Scan for the cell matching the given text and deliver its [x, y] coordinate at center. 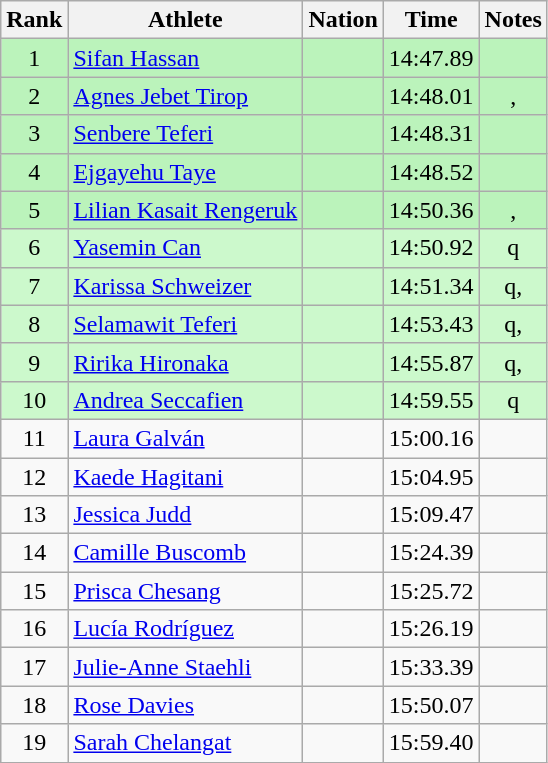
14:50.36 [431, 210]
8 [34, 324]
Andrea Seccafien [186, 400]
Selamawit Teferi [186, 324]
Laura Galván [186, 438]
Jessica Judd [186, 515]
9 [34, 362]
18 [34, 705]
19 [34, 743]
15:04.95 [431, 477]
14:48.31 [431, 134]
Julie-Anne Staehli [186, 667]
Lucía Rodríguez [186, 629]
Rose Davies [186, 705]
5 [34, 210]
14:53.43 [431, 324]
11 [34, 438]
15:59.40 [431, 743]
15:50.07 [431, 705]
2 [34, 96]
Senbere Teferi [186, 134]
15:26.19 [431, 629]
16 [34, 629]
Rank [34, 20]
Ejgayehu Taye [186, 172]
13 [34, 515]
Nation [343, 20]
Time [431, 20]
17 [34, 667]
10 [34, 400]
Prisca Chesang [186, 591]
14:55.87 [431, 362]
15:09.47 [431, 515]
1 [34, 58]
14:59.55 [431, 400]
7 [34, 286]
Camille Buscomb [186, 553]
Sarah Chelangat [186, 743]
15:00.16 [431, 438]
Yasemin Can [186, 248]
Karissa Schweizer [186, 286]
15:33.39 [431, 667]
Lilian Kasait Rengeruk [186, 210]
14 [34, 553]
15 [34, 591]
Ririka Hironaka [186, 362]
14:48.01 [431, 96]
14:47.89 [431, 58]
15:24.39 [431, 553]
15:25.72 [431, 591]
4 [34, 172]
14:50.92 [431, 248]
3 [34, 134]
Sifan Hassan [186, 58]
12 [34, 477]
Athlete [186, 20]
Agnes Jebet Tirop [186, 96]
Kaede Hagitani [186, 477]
6 [34, 248]
Notes [513, 20]
14:48.52 [431, 172]
14:51.34 [431, 286]
